Identify which cell holds the provided text, then report its (X, Y) central coordinate. 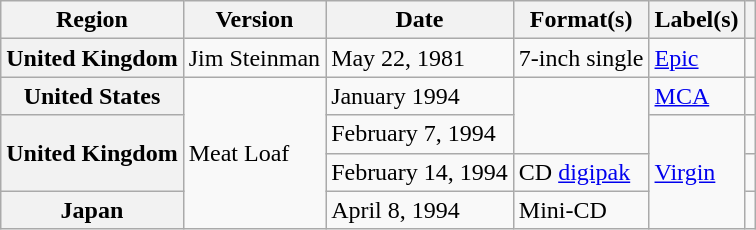
Japan (92, 210)
Jim Steinman (254, 58)
Region (92, 20)
May 22, 1981 (420, 58)
7-inch single (581, 58)
MCA (696, 96)
Date (420, 20)
Epic (696, 58)
Version (254, 20)
Label(s) (696, 20)
Mini-CD (581, 210)
Meat Loaf (254, 153)
Format(s) (581, 20)
April 8, 1994 (420, 210)
February 7, 1994 (420, 134)
United States (92, 96)
January 1994 (420, 96)
Virgin (696, 172)
CD digipak (581, 172)
February 14, 1994 (420, 172)
